Determine the [X, Y] coordinate at the center of the cell enclosing the given text.  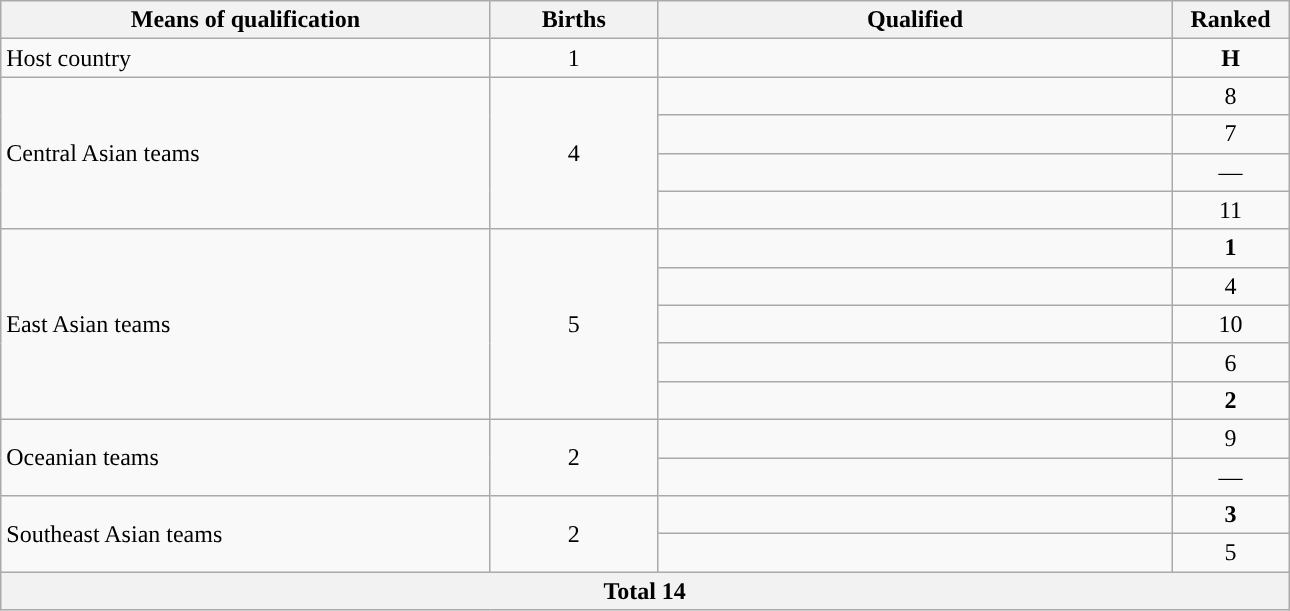
3 [1231, 515]
11 [1231, 210]
8 [1231, 96]
Host country [246, 58]
Ranked [1231, 20]
Means of qualification [246, 20]
Births [574, 20]
Total 14 [645, 591]
Oceanian teams [246, 457]
H [1231, 58]
Central Asian teams [246, 153]
6 [1231, 362]
East Asian teams [246, 324]
Southeast Asian teams [246, 534]
10 [1231, 324]
7 [1231, 134]
Qualified [914, 20]
9 [1231, 438]
